Determine the (x, y) coordinate at the center of the cell enclosing the given text.  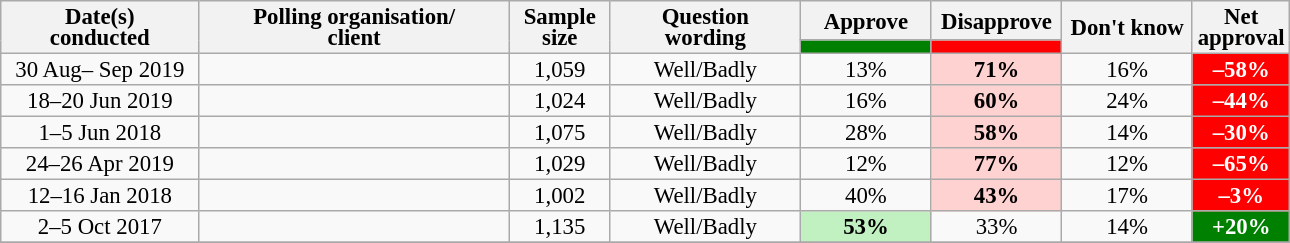
–3% (1241, 196)
Don't know (1128, 28)
–58% (1241, 70)
Sample size (560, 28)
Questionwording (706, 28)
17% (1128, 196)
40% (866, 196)
71% (996, 70)
1,002 (560, 196)
58% (996, 133)
28% (866, 133)
Approve (866, 20)
1–5 Jun 2018 (100, 133)
1,059 (560, 70)
14% (1128, 133)
1,024 (560, 101)
43% (996, 196)
Net approval (1241, 28)
77% (996, 164)
13% (866, 70)
1,029 (560, 164)
Disapprove (996, 20)
–30% (1241, 133)
24% (1128, 101)
30 Aug– Sep 2019 (100, 70)
Date(s)conducted (100, 28)
12–16 Jan 2018 (100, 196)
–65% (1241, 164)
Polling organisation/client (354, 28)
–44% (1241, 101)
60% (996, 101)
1,075 (560, 133)
24–26 Apr 2019 (100, 164)
18–20 Jun 2019 (100, 101)
